Capture the cell that displays the provided text and extract its [X, Y] central coordinate. 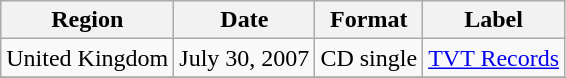
Region [88, 20]
Date [244, 20]
CD single [369, 58]
United Kingdom [88, 58]
TVT Records [494, 58]
Format [369, 20]
July 30, 2007 [244, 58]
Label [494, 20]
